Identify which cell holds the provided text, then report its [x, y] central coordinate. 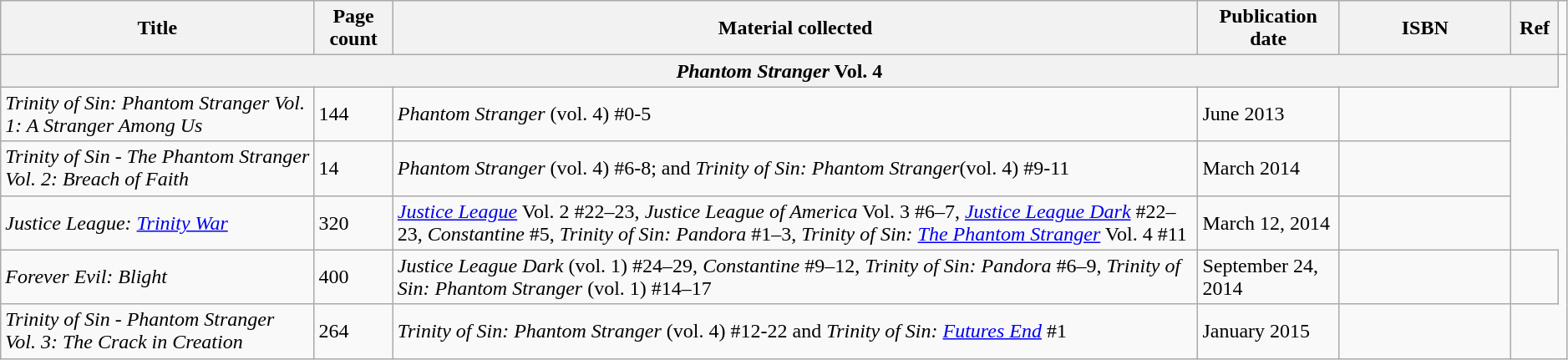
January 2015 [1268, 331]
Publication date [1268, 28]
14 [353, 169]
144 [353, 114]
400 [353, 277]
Phantom Stranger (vol. 4) #0-5 [795, 114]
Trinity of Sin: Phantom Stranger Vol. 1: A Stranger Among Us [157, 114]
Phantom Stranger (vol. 4) #6-8; and Trinity of Sin: Phantom Stranger(vol. 4) #9-11 [795, 169]
Trinity of Sin - Phantom Stranger Vol. 3: The Crack in Creation [157, 331]
Justice League: Trinity War [157, 222]
March 2014 [1268, 169]
Material collected [795, 28]
Phantom Stranger Vol. 4 [779, 71]
March 12, 2014 [1268, 222]
ISBN [1425, 28]
Title [157, 28]
264 [353, 331]
320 [353, 222]
June 2013 [1268, 114]
Justice League Dark (vol. 1) #24–29, Constantine #9–12, Trinity of Sin: Pandora #6–9, Trinity of Sin: Phantom Stranger (vol. 1) #14–17 [795, 277]
Trinity of Sin: Phantom Stranger (vol. 4) #12-22 and Trinity of Sin: Futures End #1 [795, 331]
Forever Evil: Blight [157, 277]
September 24, 2014 [1268, 277]
Page count [353, 28]
Ref [1535, 28]
Trinity of Sin - The Phantom Stranger Vol. 2: Breach of Faith [157, 169]
